Pinpoint the cell where the given text exists, returning its (X, Y) midpoint coordinate. 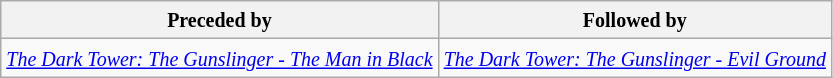
Followed by (634, 20)
The Dark Tower: The Gunslinger - Evil Ground (634, 58)
The Dark Tower: The Gunslinger - The Man in Black (220, 58)
Preceded by (220, 20)
